Locate the cell with the specified text and output its [X, Y] center coordinate. 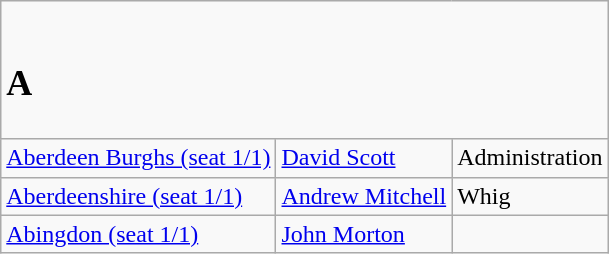
Administration [530, 158]
Whig [530, 196]
Aberdeenshire (seat 1/1) [138, 196]
Andrew Mitchell [364, 196]
David Scott [364, 158]
John Morton [364, 234]
Aberdeen Burghs (seat 1/1) [138, 158]
Abingdon (seat 1/1) [138, 234]
A [304, 70]
